Provide the [X, Y] coordinate of the cell's center where the given text is located.  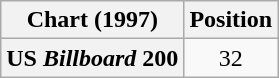
32 [231, 58]
Chart (1997) [92, 20]
Position [231, 20]
US Billboard 200 [92, 58]
